Scan for the cell matching the given text and deliver its [X, Y] coordinate at center. 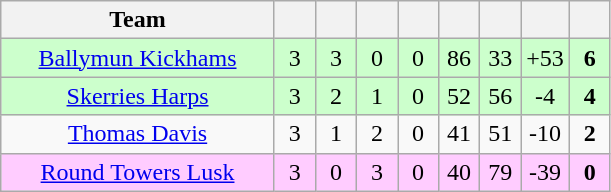
79 [500, 172]
51 [500, 134]
4 [590, 96]
41 [460, 134]
40 [460, 172]
Round Towers Lusk [138, 172]
-10 [546, 134]
33 [500, 58]
6 [590, 58]
86 [460, 58]
-39 [546, 172]
Thomas Davis [138, 134]
52 [460, 96]
56 [500, 96]
+53 [546, 58]
Ballymun Kickhams [138, 58]
-4 [546, 96]
Skerries Harps [138, 96]
Team [138, 20]
